Output the [x, y] coordinate of the center of the cell containing the given text.  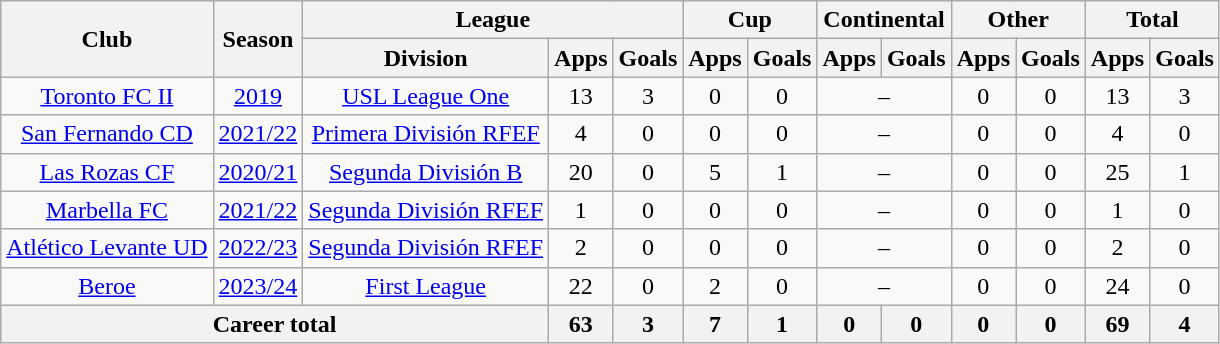
2023/24 [258, 286]
San Fernando CD [107, 134]
Club [107, 39]
63 [581, 324]
Season [258, 39]
Continental [884, 20]
USL League One [426, 96]
69 [1117, 324]
2019 [258, 96]
5 [715, 172]
24 [1117, 286]
Cup [750, 20]
Total [1152, 20]
Division [426, 58]
20 [581, 172]
22 [581, 286]
League [493, 20]
Marbella FC [107, 210]
Primera División RFEF [426, 134]
Atlético Levante UD [107, 248]
Segunda División B [426, 172]
25 [1117, 172]
Beroe [107, 286]
2020/21 [258, 172]
Career total [275, 324]
Other [1018, 20]
Toronto FC II [107, 96]
First League [426, 286]
2022/23 [258, 248]
7 [715, 324]
Las Rozas CF [107, 172]
